From the cell containing the given text, extract its center point as [x, y] coordinate. 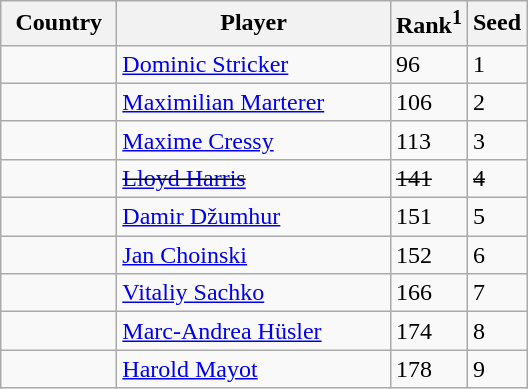
Rank1 [428, 24]
3 [496, 140]
151 [428, 217]
Dominic Stricker [254, 64]
166 [428, 293]
178 [428, 369]
174 [428, 331]
Country [59, 24]
Player [254, 24]
7 [496, 293]
5 [496, 217]
8 [496, 331]
106 [428, 102]
Lloyd Harris [254, 178]
Harold Mayot [254, 369]
Damir Džumhur [254, 217]
Maxime Cressy [254, 140]
Jan Choinski [254, 255]
2 [496, 102]
Vitaliy Sachko [254, 293]
96 [428, 64]
152 [428, 255]
141 [428, 178]
9 [496, 369]
Marc-Andrea Hüsler [254, 331]
Maximilian Marterer [254, 102]
113 [428, 140]
1 [496, 64]
Seed [496, 24]
6 [496, 255]
4 [496, 178]
